Identify which cell holds the provided text, then report its [x, y] central coordinate. 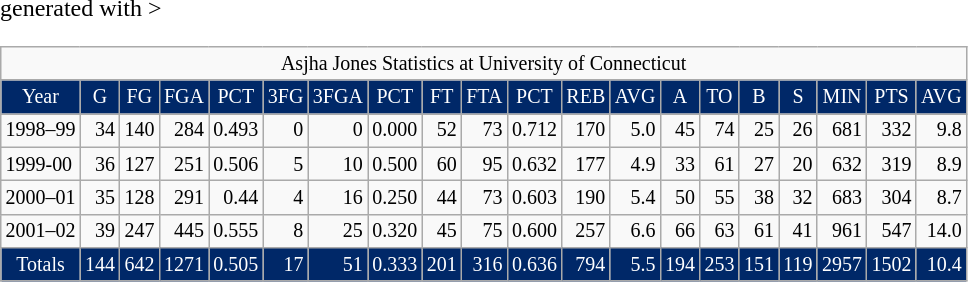
0.000 [395, 130]
4 [286, 198]
0.250 [395, 198]
Year [40, 96]
95 [485, 164]
G [100, 96]
44 [442, 198]
316 [485, 264]
REB [586, 96]
5 [286, 164]
332 [892, 130]
2000–01 [40, 198]
10.4 [941, 264]
0.44 [236, 198]
0.493 [236, 130]
34 [100, 130]
194 [680, 264]
253 [720, 264]
2001–02 [40, 230]
170 [586, 130]
B [758, 96]
51 [338, 264]
FG [140, 96]
Totals [40, 264]
PTS [892, 96]
0.500 [395, 164]
2957 [842, 264]
1271 [184, 264]
251 [184, 164]
794 [586, 264]
17 [286, 264]
3FGA [338, 96]
144 [100, 264]
0.506 [236, 164]
5.5 [635, 264]
26 [798, 130]
66 [680, 230]
8.7 [941, 198]
63 [720, 230]
55 [720, 198]
50 [680, 198]
32 [798, 198]
304 [892, 198]
8.9 [941, 164]
MIN [842, 96]
16 [338, 198]
0.555 [236, 230]
FGA [184, 96]
177 [586, 164]
14.0 [941, 230]
A [680, 96]
140 [140, 130]
257 [586, 230]
38 [758, 198]
TO [720, 96]
5.0 [635, 130]
201 [442, 264]
Asjha Jones Statistics at University of Connecticut [484, 64]
0.333 [395, 264]
1502 [892, 264]
8 [286, 230]
681 [842, 130]
35 [100, 198]
291 [184, 198]
642 [140, 264]
683 [842, 198]
20 [798, 164]
151 [758, 264]
4.9 [635, 164]
33 [680, 164]
5.4 [635, 198]
0.320 [395, 230]
0.712 [534, 130]
39 [100, 230]
547 [892, 230]
S [798, 96]
10 [338, 164]
0.600 [534, 230]
0.505 [236, 264]
247 [140, 230]
632 [842, 164]
127 [140, 164]
284 [184, 130]
74 [720, 130]
190 [586, 198]
6.6 [635, 230]
3FG [286, 96]
1999-00 [40, 164]
961 [842, 230]
60 [442, 164]
9.8 [941, 130]
0.632 [534, 164]
27 [758, 164]
445 [184, 230]
FT [442, 96]
41 [798, 230]
319 [892, 164]
52 [442, 130]
0.603 [534, 198]
128 [140, 198]
75 [485, 230]
0.636 [534, 264]
119 [798, 264]
FTA [485, 96]
36 [100, 164]
1998–99 [40, 130]
